Search for the cell housing the specified text and yield its [X, Y] center coordinate. 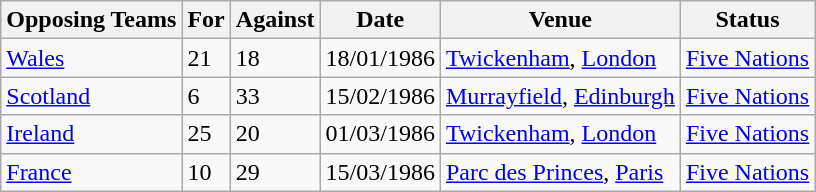
Date [380, 20]
Status [747, 20]
Opposing Teams [92, 20]
Wales [92, 58]
25 [206, 134]
Ireland [92, 134]
For [206, 20]
Venue [560, 20]
21 [206, 58]
18 [275, 58]
01/03/1986 [380, 134]
Against [275, 20]
20 [275, 134]
Murrayfield, Edinburgh [560, 96]
Parc des Princes, Paris [560, 172]
France [92, 172]
15/02/1986 [380, 96]
Scotland [92, 96]
29 [275, 172]
10 [206, 172]
33 [275, 96]
6 [206, 96]
18/01/1986 [380, 58]
15/03/1986 [380, 172]
